Extract the [X, Y] coordinate from the center of the cell holding the provided text.  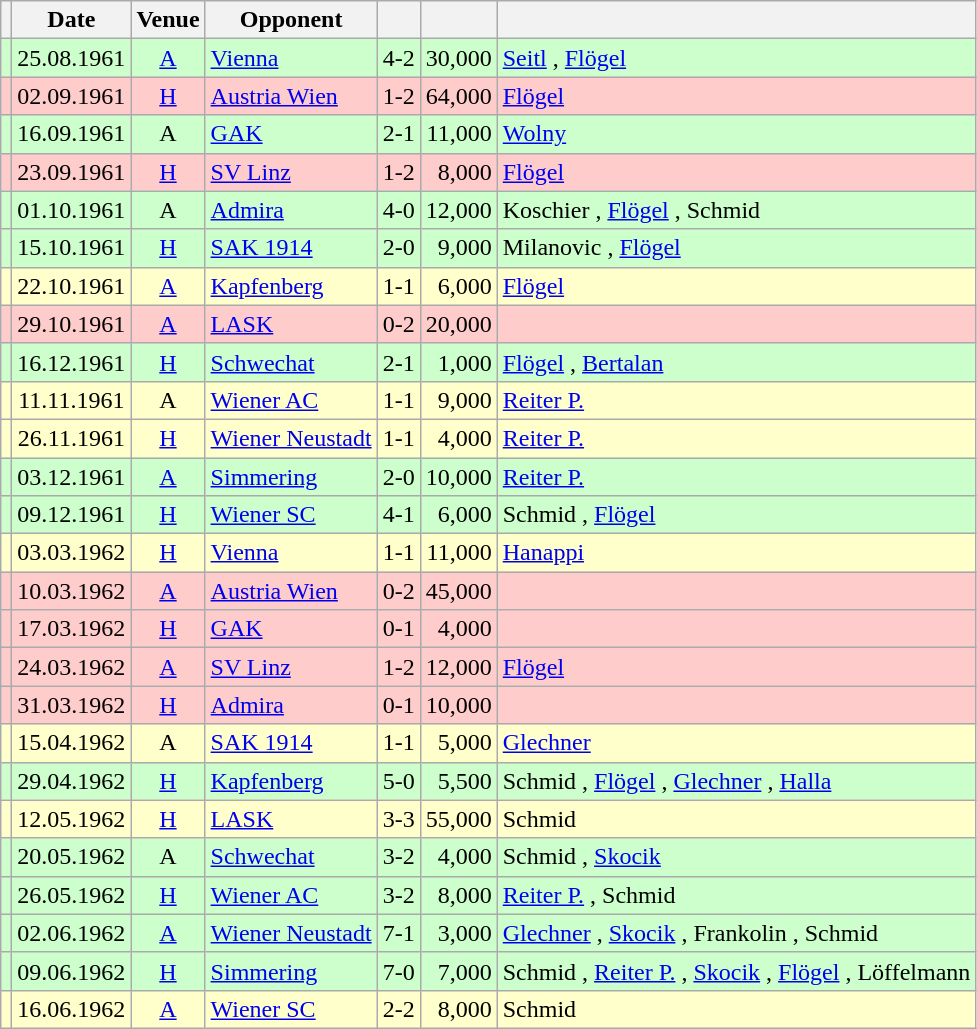
03.12.1961 [72, 477]
7,000 [458, 971]
16.12.1961 [72, 362]
Schmid , Reiter P. , Skocik , Flögel , Löffelmann [736, 971]
15.10.1961 [72, 248]
23.09.1961 [72, 172]
4-2 [398, 58]
09.06.1962 [72, 971]
5-0 [398, 781]
02.06.1962 [72, 933]
55,000 [458, 819]
20.05.1962 [72, 857]
26.05.1962 [72, 895]
Venue [168, 20]
31.03.1962 [72, 705]
4-1 [398, 515]
Seitl , Flögel [736, 58]
Flögel , Bertalan [736, 362]
1,000 [458, 362]
7-0 [398, 971]
Schmid , Skocik [736, 857]
17.03.1962 [72, 629]
03.03.1962 [72, 553]
45,000 [458, 591]
Hanappi [736, 553]
5,000 [458, 743]
64,000 [458, 96]
29.04.1962 [72, 781]
10.03.1962 [72, 591]
Reiter P. , Schmid [736, 895]
29.10.1961 [72, 324]
12.05.1962 [72, 819]
22.10.1961 [72, 286]
Schmid , Flögel [736, 515]
24.03.1962 [72, 667]
Date [72, 20]
Glechner [736, 743]
25.08.1961 [72, 58]
4-0 [398, 210]
Koschier , Flögel , Schmid [736, 210]
5,500 [458, 781]
26.11.1961 [72, 438]
Opponent [291, 20]
Wolny [736, 134]
16.09.1961 [72, 134]
16.06.1962 [72, 1009]
09.12.1961 [72, 515]
30,000 [458, 58]
7-1 [398, 933]
2-2 [398, 1009]
Milanovic , Flögel [736, 248]
20,000 [458, 324]
01.10.1961 [72, 210]
Glechner , Skocik , Frankolin , Schmid [736, 933]
3,000 [458, 933]
Schmid , Flögel , Glechner , Halla [736, 781]
02.09.1961 [72, 96]
11.11.1961 [72, 400]
3-3 [398, 819]
15.04.1962 [72, 743]
